Search for the cell housing the specified text and yield its (x, y) center coordinate. 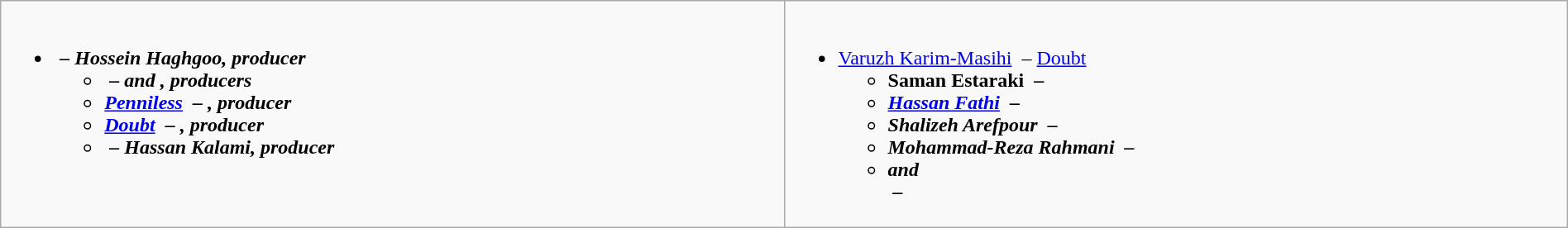
– Hossein Haghgoo, producer – and , producersPenniless – , producerDoubt – , producer – Hassan Kalami, producer (392, 114)
Varuzh Karim-Masihi – DoubtSaman Estaraki – Hassan Fathi – Shalizeh Arefpour – Mohammad-Reza Rahmani – and – (1176, 114)
